Extract the (X, Y) coordinate from the center of the cell holding the provided text.  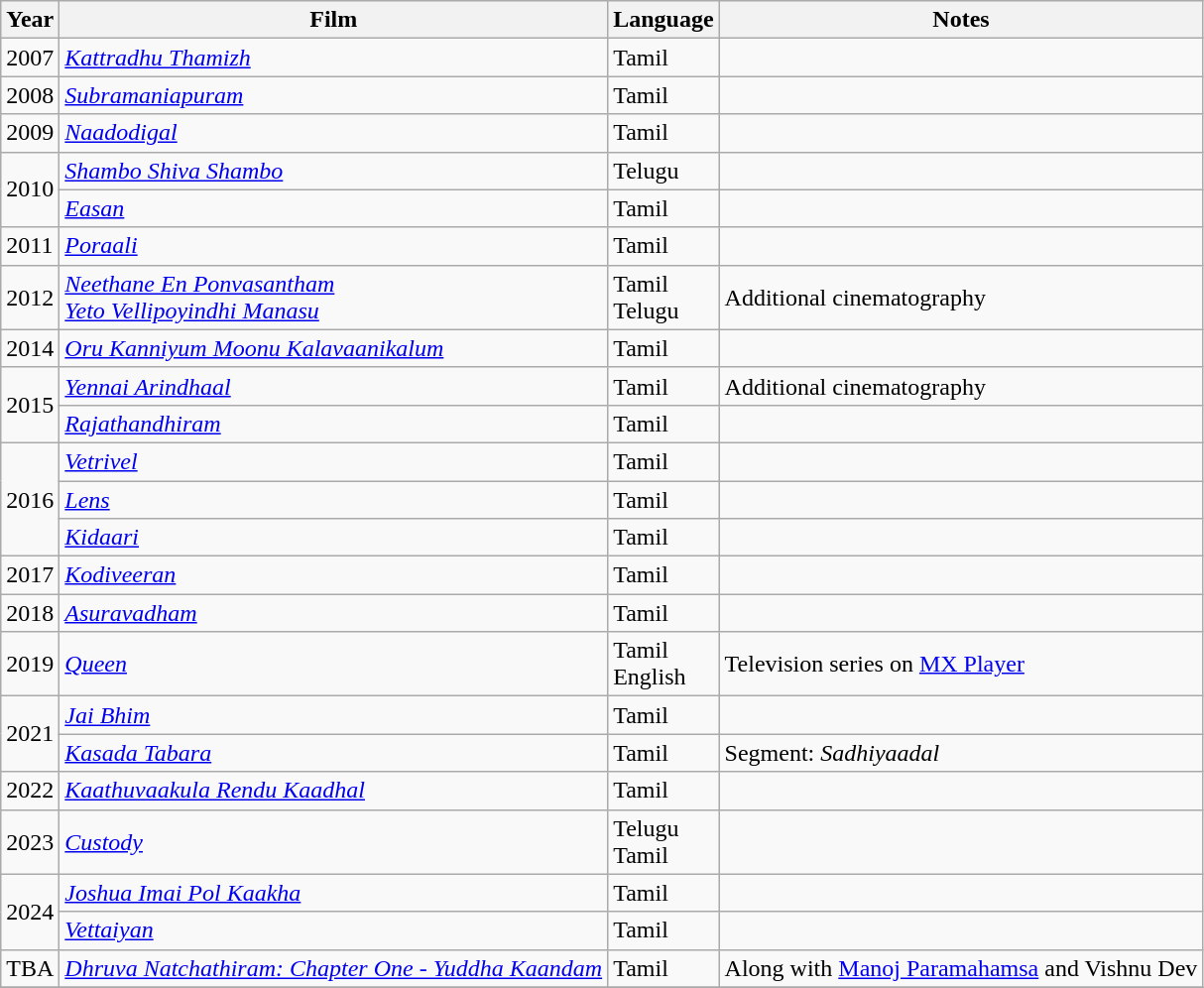
Naadodigal (333, 133)
Telugu (663, 171)
Vettaiyan (333, 930)
Language (663, 20)
2016 (30, 499)
Segment: Sadhiyaadal (961, 753)
Kidaari (333, 538)
Yennai Arindhaal (333, 386)
2009 (30, 133)
Along with Manoj Paramahamsa and Vishnu Dev (961, 968)
Film (333, 20)
Neethane En PonvasanthamYeto Vellipoyindhi Manasu (333, 298)
2010 (30, 189)
TeluguTamil (663, 841)
2023 (30, 841)
TamilEnglish (663, 665)
2021 (30, 734)
2011 (30, 246)
2017 (30, 575)
2012 (30, 298)
Custody (333, 841)
TamilTelugu (663, 298)
2007 (30, 58)
Asuravadham (333, 613)
Subramaniapuram (333, 95)
Vetrivel (333, 461)
Oru Kanniyum Moonu Kalavaanikalum (333, 348)
Jai Bhim (333, 715)
Year (30, 20)
Shambo Shiva Shambo (333, 171)
TBA (30, 968)
Television series on MX Player (961, 665)
2015 (30, 405)
Notes (961, 20)
2014 (30, 348)
Kasada Tabara (333, 753)
Queen (333, 665)
Easan (333, 208)
Lens (333, 499)
2018 (30, 613)
2024 (30, 912)
Joshua Imai Pol Kaakha (333, 893)
Poraali (333, 246)
2022 (30, 791)
Kodiveeran (333, 575)
2019 (30, 665)
Kattradhu Thamizh (333, 58)
Dhruva Natchathiram: Chapter One - Yuddha Kaandam (333, 968)
Rajathandhiram (333, 424)
Kaathuvaakula Rendu Kaadhal (333, 791)
2008 (30, 95)
